Pinpoint the cell where the given text exists, returning its (x, y) midpoint coordinate. 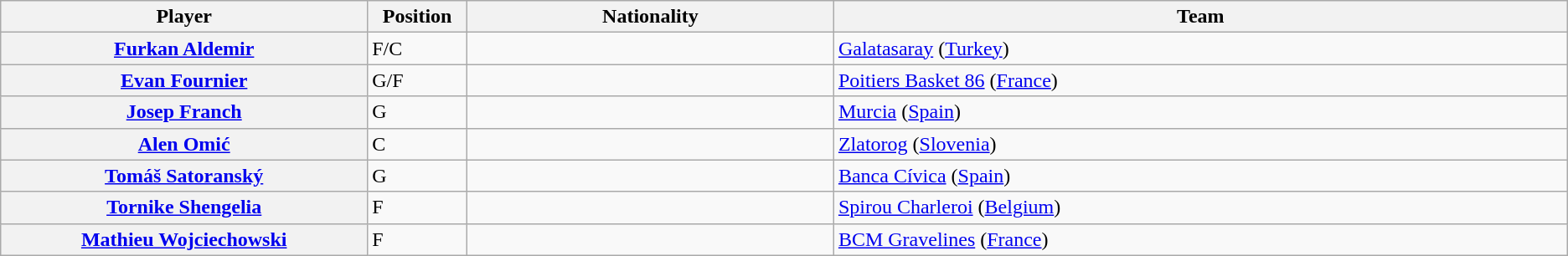
Zlatorog (Slovenia) (1200, 144)
Nationality (650, 17)
Banca Cívica (Spain) (1200, 176)
Team (1200, 17)
Poitiers Basket 86 (France) (1200, 80)
Player (184, 17)
Mathieu Wojciechowski (184, 239)
Evan Fournier (184, 80)
Murcia (Spain) (1200, 112)
Tomáš Satoranský (184, 176)
Josep Franch (184, 112)
F/C (417, 49)
Spirou Charleroi (Belgium) (1200, 207)
Galatasaray (Turkey) (1200, 49)
Alen Omić (184, 144)
BCM Gravelines (France) (1200, 239)
G/F (417, 80)
C (417, 144)
Tornike Shengelia (184, 207)
Furkan Aldemir (184, 49)
Position (417, 17)
